For the text-containing cell, return its midpoint in (X, Y) coordinate format. 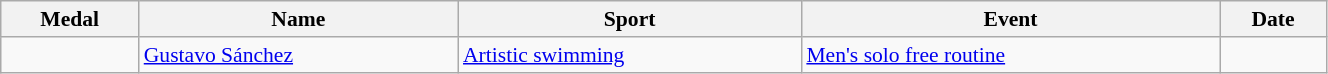
Medal (70, 19)
Artistic swimming (630, 55)
Sport (630, 19)
Gustavo Sánchez (298, 55)
Date (1274, 19)
Name (298, 19)
Men's solo free routine (1010, 55)
Event (1010, 19)
